Provide the (X, Y) coordinate of the cell's center where the given text is located.  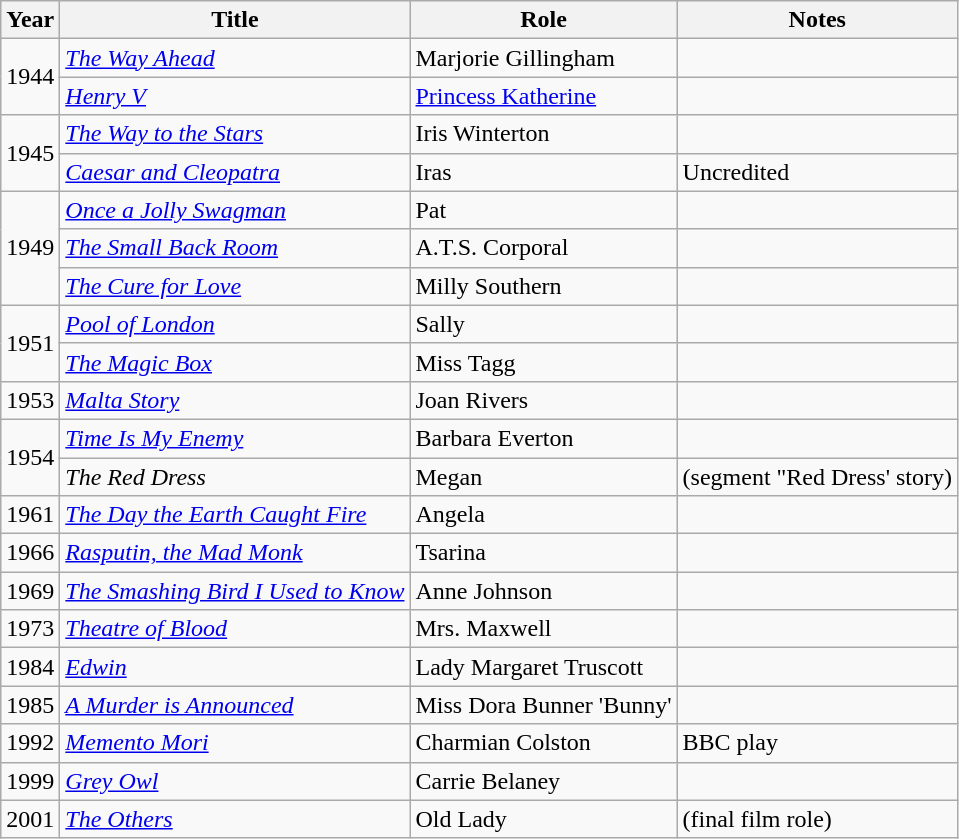
The Cure for Love (235, 286)
1984 (30, 667)
1985 (30, 705)
Megan (544, 477)
1969 (30, 591)
Sally (544, 324)
Uncredited (817, 172)
1944 (30, 77)
1945 (30, 153)
Pat (544, 210)
Miss Tagg (544, 362)
1953 (30, 400)
Henry V (235, 96)
Tsarina (544, 553)
The Magic Box (235, 362)
A.T.S. Corporal (544, 248)
Charmian Colston (544, 743)
Edwin (235, 667)
A Murder is Announced (235, 705)
Malta Story (235, 400)
Angela (544, 515)
Marjorie Gillingham (544, 58)
Carrie Belaney (544, 781)
Grey Owl (235, 781)
Old Lady (544, 819)
Mrs. Maxwell (544, 629)
Milly Southern (544, 286)
1951 (30, 343)
Year (30, 20)
1961 (30, 515)
Anne Johnson (544, 591)
Pool of London (235, 324)
Once a Jolly Swagman (235, 210)
The Day the Earth Caught Fire (235, 515)
1949 (30, 248)
Iras (544, 172)
Memento Mori (235, 743)
(final film role) (817, 819)
2001 (30, 819)
The Way to the Stars (235, 134)
Iris Winterton (544, 134)
The Way Ahead (235, 58)
Caesar and Cleopatra (235, 172)
Time Is My Enemy (235, 438)
1966 (30, 553)
1992 (30, 743)
Barbara Everton (544, 438)
Joan Rivers (544, 400)
Theatre of Blood (235, 629)
Rasputin, the Mad Monk (235, 553)
Title (235, 20)
Role (544, 20)
(segment "Red Dress' story) (817, 477)
Notes (817, 20)
1999 (30, 781)
Miss Dora Bunner 'Bunny' (544, 705)
1973 (30, 629)
BBC play (817, 743)
The Small Back Room (235, 248)
Lady Margaret Truscott (544, 667)
The Smashing Bird I Used to Know (235, 591)
The Others (235, 819)
Princess Katherine (544, 96)
1954 (30, 457)
The Red Dress (235, 477)
